Return the [x, y] coordinate for the center point of the cell that contains the specified text.  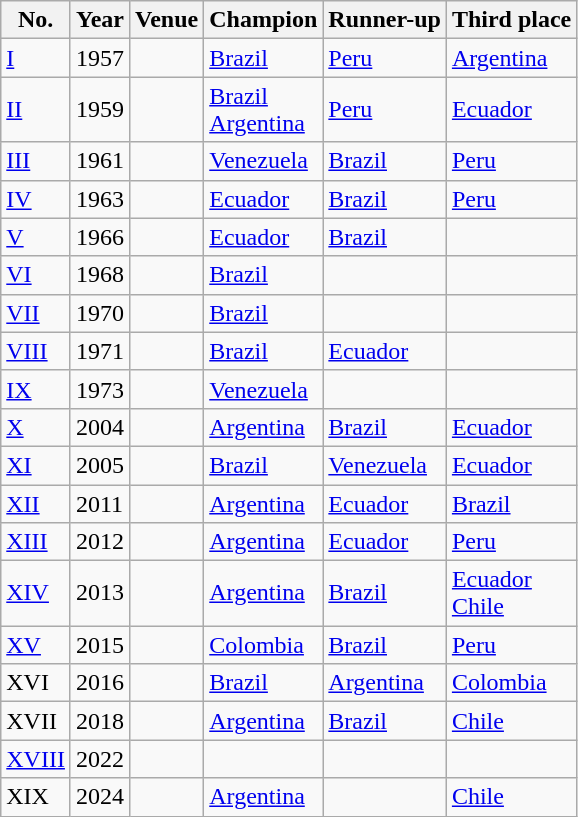
III [36, 161]
I [36, 58]
IX [36, 389]
XIII [36, 542]
II [36, 110]
X [36, 427]
1959 [100, 110]
1970 [100, 313]
XVIII [36, 759]
XVI [36, 683]
2012 [100, 542]
XVII [36, 721]
XV [36, 645]
No. [36, 20]
Champion [264, 20]
1963 [100, 199]
XII [36, 503]
2022 [100, 759]
2011 [100, 503]
VIII [36, 351]
2015 [100, 645]
1968 [100, 275]
1973 [100, 389]
1961 [100, 161]
2004 [100, 427]
Third place [511, 20]
2018 [100, 721]
1966 [100, 237]
2024 [100, 797]
1957 [100, 58]
IV [36, 199]
Runner-up [385, 20]
V [36, 237]
2016 [100, 683]
XIX [36, 797]
Venue [167, 20]
Ecuador Chile [511, 594]
VII [36, 313]
VI [36, 275]
2005 [100, 465]
2013 [100, 594]
Brazil Argentina [264, 110]
XIV [36, 594]
Year [100, 20]
XI [36, 465]
1971 [100, 351]
